For the text-containing cell, return its midpoint in [X, Y] coordinate format. 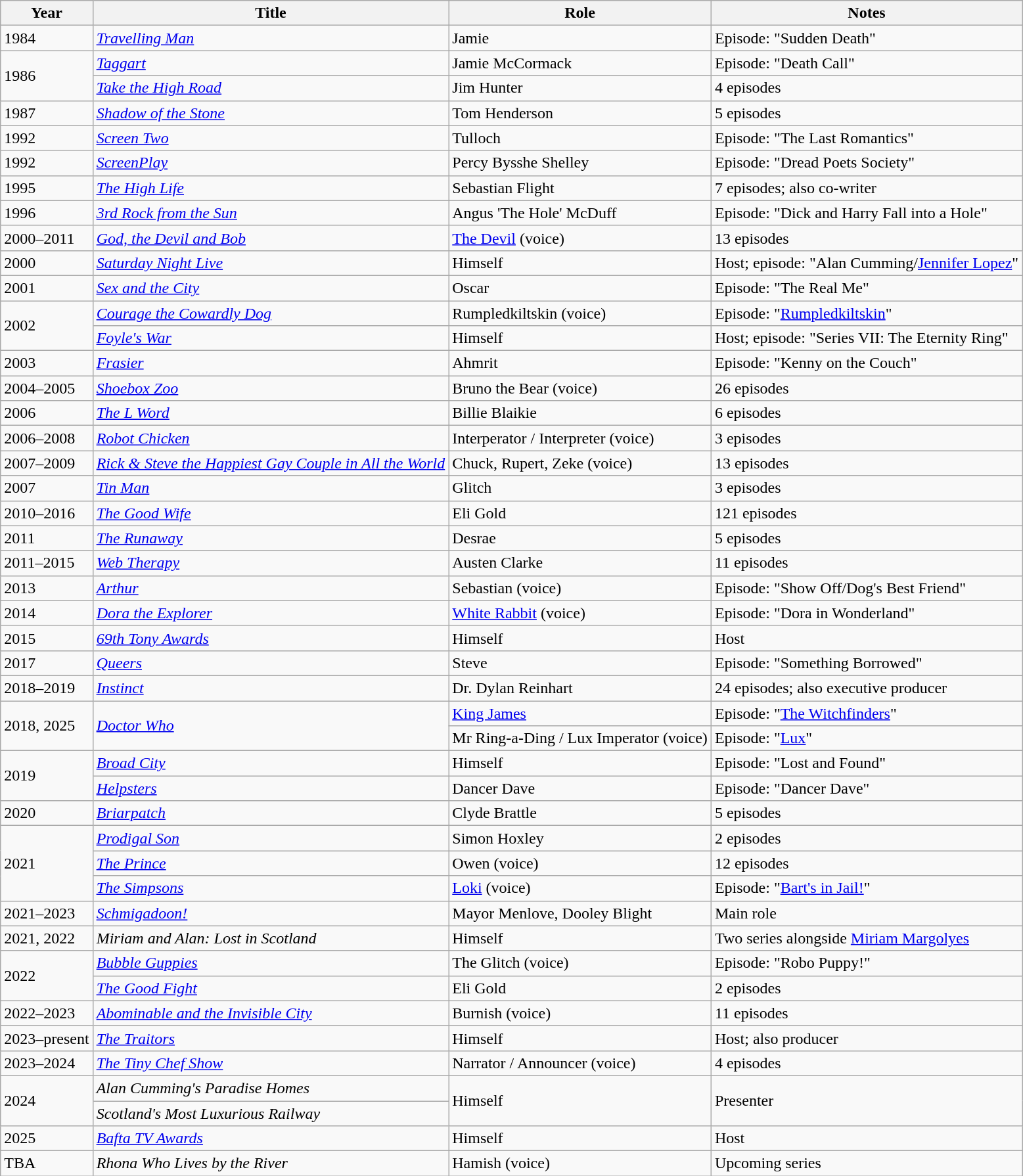
Doctor Who [271, 725]
Episode: "Lost and Found" [866, 763]
Mr Ring-a-Ding / Lux Imperator (voice) [580, 738]
Episode: "Dread Poets Society" [866, 163]
Miriam and Alan: Lost in Scotland [271, 938]
Foyle's War [271, 338]
12 episodes [866, 863]
Ahmrit [580, 363]
Dr. Dylan Reinhart [580, 688]
Episode: "Rumpledkiltskin" [866, 313]
Role [580, 13]
Chuck, Rupert, Zeke (voice) [580, 463]
Sebastian Flight [580, 188]
Angus 'The Hole' McDuff [580, 213]
Billie Blaikie [580, 413]
2023–2024 [47, 1063]
Episode: "Dancer Dave" [866, 788]
Prodigal Son [271, 838]
Host; episode: "Alan Cumming/Jennifer Lopez" [866, 263]
Jamie McCormack [580, 63]
Steve [580, 663]
2001 [47, 288]
2017 [47, 663]
2011–2015 [47, 563]
Rumpledkiltskin (voice) [580, 313]
6 episodes [866, 413]
Mayor Menlove, Dooley Blight [580, 913]
Burnish (voice) [580, 1013]
Two series alongside Miriam Margolyes [866, 938]
2000–2011 [47, 238]
24 episodes; also executive producer [866, 688]
Broad City [271, 763]
Arthur [271, 588]
Episode: "Show Off/Dog's Best Friend" [866, 588]
2010–2016 [47, 513]
Episode: "Dick and Harry Fall into a Hole" [866, 213]
The Good Wife [271, 513]
2020 [47, 813]
2004–2005 [47, 388]
Tom Henderson [580, 113]
2006–2008 [47, 438]
1987 [47, 113]
Percy Bysshe Shelley [580, 163]
TBA [47, 1164]
2023–present [47, 1038]
Bruno the Bear (voice) [580, 388]
Episode: "The Last Romantics" [866, 138]
Year [47, 13]
Episode: "The Witchfinders" [866, 713]
Episode: "Dora in Wonderland" [866, 613]
1995 [47, 188]
The Prince [271, 863]
Hamish (voice) [580, 1164]
ScreenPlay [271, 163]
Clyde Brattle [580, 813]
Travelling Man [271, 38]
Episode: "Death Call" [866, 63]
Schmigadoon! [271, 913]
Sex and the City [271, 288]
Interperator / Interpreter (voice) [580, 438]
26 episodes [866, 388]
121 episodes [866, 513]
Courage the Cowardly Dog [271, 313]
Saturday Night Live [271, 263]
Episode: "Sudden Death" [866, 38]
Host; also producer [866, 1038]
2007 [47, 488]
1996 [47, 213]
Main role [866, 913]
2015 [47, 638]
2002 [47, 326]
Desrae [580, 538]
Robot Chicken [271, 438]
The L Word [271, 413]
2025 [47, 1139]
The Tiny Chef Show [271, 1063]
Upcoming series [866, 1164]
Dora the Explorer [271, 613]
White Rabbit (voice) [580, 613]
Taggart [271, 63]
Take the High Road [271, 88]
2022 [47, 976]
King James [580, 713]
Notes [866, 13]
2007–2009 [47, 463]
Simon Hoxley [580, 838]
7 episodes; also co-writer [866, 188]
Scotland's Most Luxurious Railway [271, 1114]
Sebastian (voice) [580, 588]
3rd Rock from the Sun [271, 213]
Bafta TV Awards [271, 1139]
Episode: "Bart's in Jail!" [866, 888]
Rhona Who Lives by the River [271, 1164]
Tulloch [580, 138]
2022–2023 [47, 1013]
Host; episode: "Series VII: The Eternity Ring" [866, 338]
Episode: "Lux" [866, 738]
Episode: "Robo Puppy!" [866, 963]
The Simpsons [271, 888]
2011 [47, 538]
69th Tony Awards [271, 638]
2014 [47, 613]
God, the Devil and Bob [271, 238]
2013 [47, 588]
2021–2023 [47, 913]
Episode: "The Real Me" [866, 288]
Jim Hunter [580, 88]
2003 [47, 363]
Screen Two [271, 138]
Dancer Dave [580, 788]
Abominable and the Invisible City [271, 1013]
Frasier [271, 363]
Shoebox Zoo [271, 388]
Briarpatch [271, 813]
Episode: "Kenny on the Couch" [866, 363]
Owen (voice) [580, 863]
Glitch [580, 488]
The Good Fight [271, 988]
Narrator / Announcer (voice) [580, 1063]
2024 [47, 1100]
Alan Cumming's Paradise Homes [271, 1088]
Presenter [866, 1100]
The Devil (voice) [580, 238]
2018–2019 [47, 688]
Title [271, 13]
Web Therapy [271, 563]
2021, 2022 [47, 938]
Bubble Guppies [271, 963]
Helpsters [271, 788]
Loki (voice) [580, 888]
The Runaway [271, 538]
Oscar [580, 288]
Jamie [580, 38]
1986 [47, 76]
The Glitch (voice) [580, 963]
2019 [47, 776]
Shadow of the Stone [271, 113]
Rick & Steve the Happiest Gay Couple in All the World [271, 463]
Tin Man [271, 488]
2000 [47, 263]
The High Life [271, 188]
The Traitors [271, 1038]
Queers [271, 663]
1984 [47, 38]
Austen Clarke [580, 563]
2006 [47, 413]
Episode: "Something Borrowed" [866, 663]
2018, 2025 [47, 725]
2021 [47, 863]
Instinct [271, 688]
